Provide the (X, Y) coordinate of the cell's center where the given text is located.  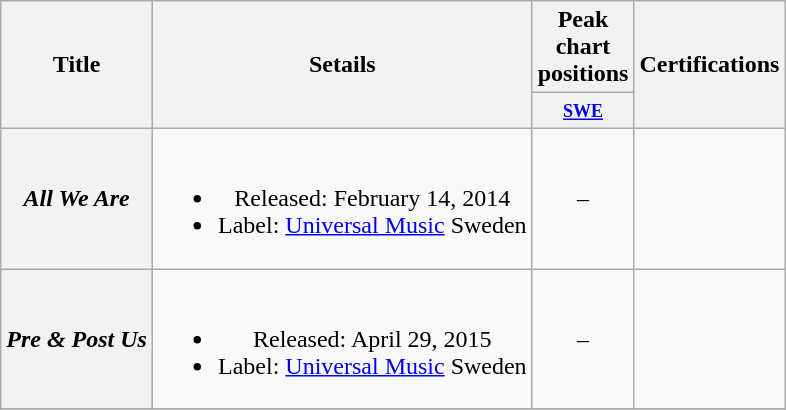
Released: February 14, 2014Label: Universal Music Sweden (342, 198)
Title (77, 65)
Certifications (710, 65)
Peak chart positions (583, 47)
Released: April 29, 2015Label: Universal Music Sweden (342, 338)
Setails (342, 65)
All We Are (77, 198)
SWE (583, 111)
Pre & Post Us (77, 338)
